From the cell containing the given text, extract its center point as [x, y] coordinate. 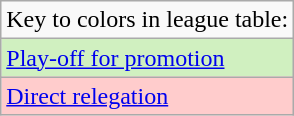
Play-off for promotion [148, 58]
Key to colors in league table: [148, 20]
Direct relegation [148, 96]
